For the text-containing cell, return its midpoint in [X, Y] coordinate format. 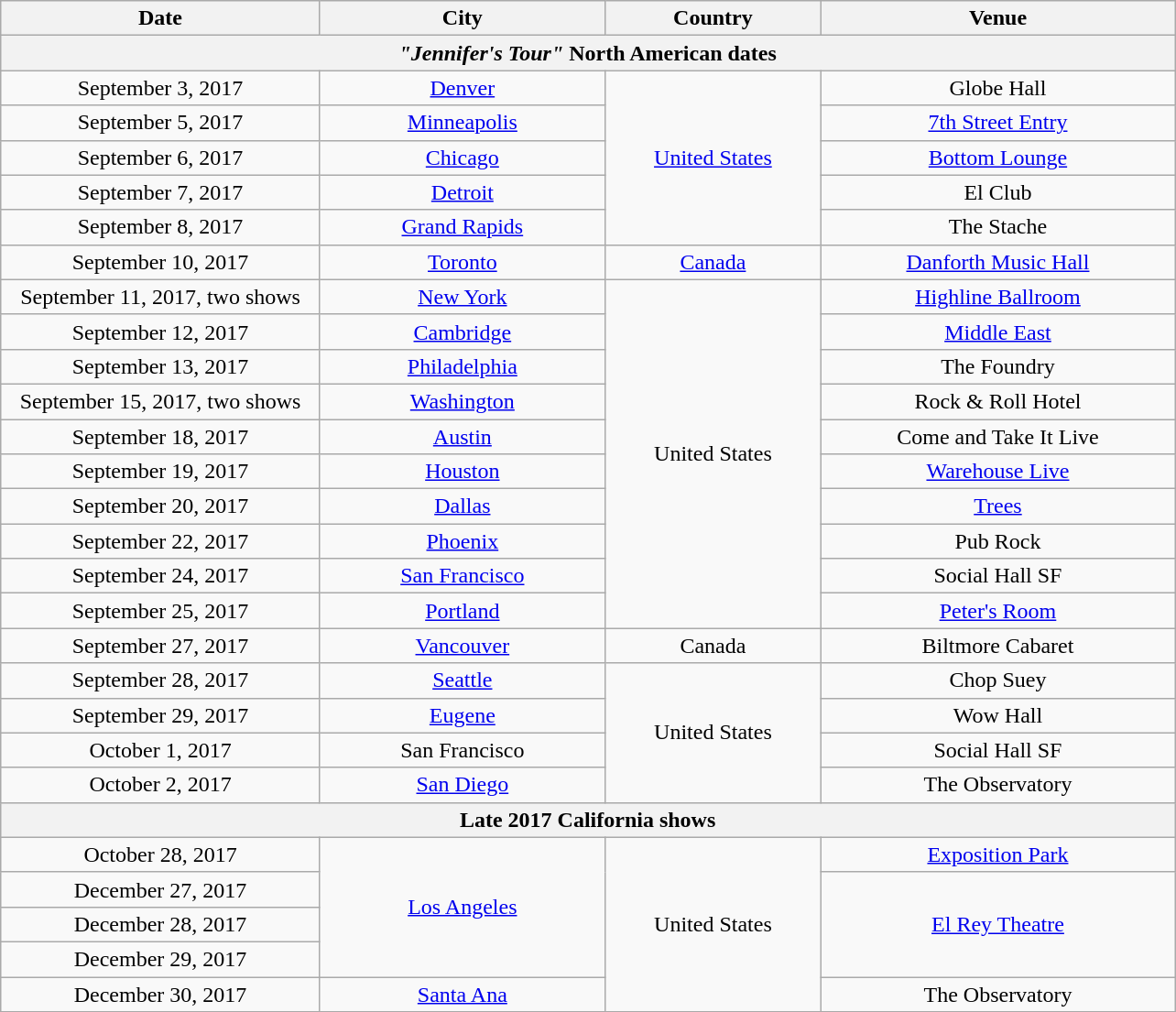
The Foundry [997, 366]
Danforth Music Hall [997, 262]
September 29, 2017 [161, 715]
October 28, 2017 [161, 854]
September 7, 2017 [161, 192]
Portland [462, 611]
El Rey Theatre [997, 924]
Detroit [462, 192]
September 28, 2017 [161, 680]
The Stache [997, 227]
Chop Suey [997, 680]
December 29, 2017 [161, 959]
Philadelphia [462, 366]
Toronto [462, 262]
September 15, 2017, two shows [161, 401]
Rock & Roll Hotel [997, 401]
Middle East [997, 332]
September 24, 2017 [161, 576]
Warehouse Live [997, 472]
Vancouver [462, 646]
September 27, 2017 [161, 646]
September 10, 2017 [161, 262]
September 6, 2017 [161, 158]
Eugene [462, 715]
Austin [462, 437]
Country [713, 18]
Los Angeles [462, 907]
Date [161, 18]
September 22, 2017 [161, 541]
Globe Hall [997, 88]
December 30, 2017 [161, 994]
"Jennifer's Tour" North American dates [588, 53]
October 1, 2017 [161, 750]
September 13, 2017 [161, 366]
Minneapolis [462, 123]
Houston [462, 472]
Wow Hall [997, 715]
Denver [462, 88]
Phoenix [462, 541]
Late 2017 California shows [588, 820]
Exposition Park [997, 854]
September 25, 2017 [161, 611]
7th Street Entry [997, 123]
Chicago [462, 158]
Cambridge [462, 332]
City [462, 18]
Venue [997, 18]
September 3, 2017 [161, 88]
September 12, 2017 [161, 332]
September 20, 2017 [161, 506]
Washington [462, 401]
December 28, 2017 [161, 924]
Trees [997, 506]
New York [462, 297]
September 11, 2017, two shows [161, 297]
San Diego [462, 785]
Santa Ana [462, 994]
Peter's Room [997, 611]
September 8, 2017 [161, 227]
Grand Rapids [462, 227]
Biltmore Cabaret [997, 646]
Bottom Lounge [997, 158]
Seattle [462, 680]
Come and Take It Live [997, 437]
Highline Ballroom [997, 297]
Pub Rock [997, 541]
October 2, 2017 [161, 785]
Dallas [462, 506]
September 5, 2017 [161, 123]
September 18, 2017 [161, 437]
December 27, 2017 [161, 889]
El Club [997, 192]
September 19, 2017 [161, 472]
